Capture the cell that displays the provided text and extract its [x, y] central coordinate. 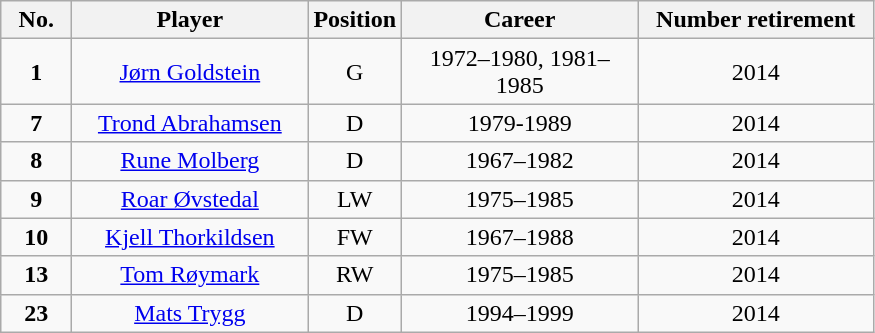
1967–1982 [520, 161]
1967–1988 [520, 237]
Rune Molberg [190, 161]
LW [355, 199]
G [355, 72]
9 [36, 199]
7 [36, 123]
Roar Øvstedal [190, 199]
10 [36, 237]
1 [36, 72]
Kjell Thorkildsen [190, 237]
FW [355, 237]
No. [36, 20]
RW [355, 275]
1972–1980, 1981–1985 [520, 72]
Tom Røymark [190, 275]
23 [36, 313]
Mats Trygg [190, 313]
8 [36, 161]
Number retirement [756, 20]
Career [520, 20]
13 [36, 275]
Jørn Goldstein [190, 72]
Position [355, 20]
Trond Abrahamsen [190, 123]
Player [190, 20]
1979-1989 [520, 123]
1994–1999 [520, 313]
